Search for the cell housing the specified text and yield its (X, Y) center coordinate. 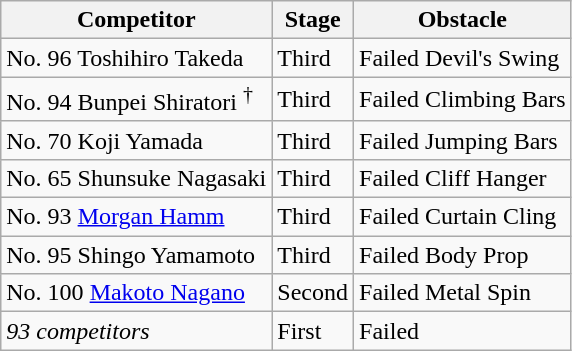
No. 94 Bunpei Shiratori † (136, 100)
No. 70 Koji Yamada (136, 140)
No. 65 Shunsuke Nagasaki (136, 178)
Failed Climbing Bars (463, 100)
Failed Metal Spin (463, 293)
Second (313, 293)
Failed (463, 331)
No. 95 Shingo Yamamoto (136, 255)
Stage (313, 20)
Failed Body Prop (463, 255)
No. 96 Toshihiro Takeda (136, 58)
Failed Cliff Hanger (463, 178)
Obstacle (463, 20)
Failed Jumping Bars (463, 140)
Failed Devil's Swing (463, 58)
First (313, 331)
Competitor (136, 20)
No. 93 Morgan Hamm (136, 217)
No. 100 Makoto Nagano (136, 293)
93 competitors (136, 331)
Failed Curtain Cling (463, 217)
